Find where the given text appears and provide that cell's center as (X, Y) coordinate. 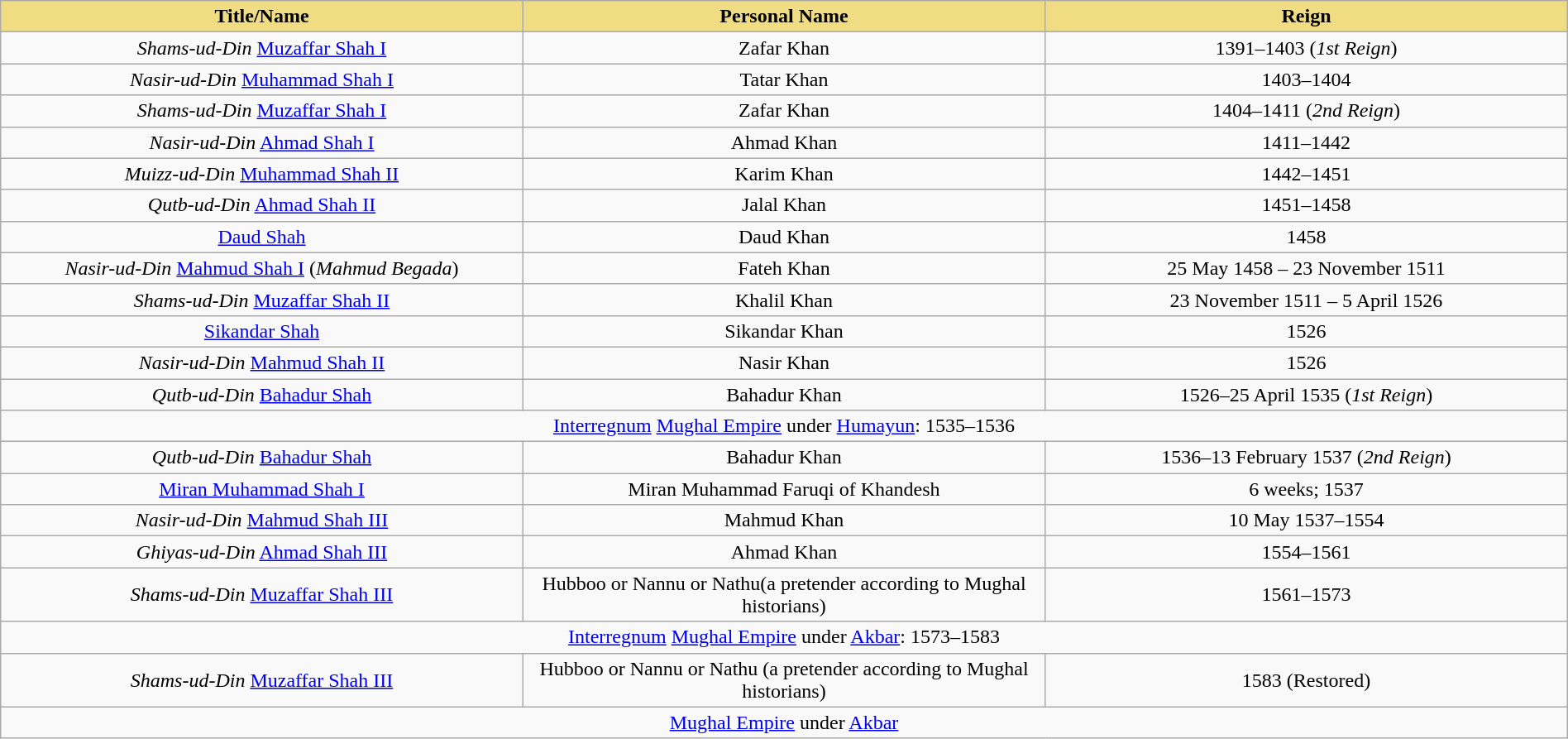
Nasir-ud-Din Mahmud Shah I (Mahmud Begada) (262, 268)
Nasir Khan (784, 362)
1442–1451 (1307, 174)
Nasir-ud-Din Mahmud Shah II (262, 362)
Interregnum Mughal Empire under Humayun: 1535–1536 (784, 426)
1526–25 April 1535 (1st Reign) (1307, 395)
Shams-ud-Din Muzaffar Shah II (262, 300)
1451–1458 (1307, 205)
Sikandar Khan (784, 331)
Personal Name (784, 17)
Daud Khan (784, 237)
Nasir-ud-Din Ahmad Shah I (262, 142)
Hubboo or Nannu or Nathu(a pretender according to Mughal historians) (784, 594)
Miran Muhammad Shah I (262, 489)
1404–1411 (2nd Reign) (1307, 111)
Mahmud Khan (784, 521)
Hubboo or Nannu or Nathu (a pretender according to Mughal historians) (784, 680)
Qutb-ud-Din Ahmad Shah II (262, 205)
Nasir-ud-Din Mahmud Shah III (262, 521)
1583 (Restored) (1307, 680)
Interregnum Mughal Empire under Akbar: 1573–1583 (784, 637)
6 weeks; 1537 (1307, 489)
Nasir-ud-Din Muhammad Shah I (262, 79)
Ghiyas-ud-Din Ahmad Shah III (262, 552)
1561–1573 (1307, 594)
1554–1561 (1307, 552)
Mughal Empire under Akbar (784, 722)
Miran Muhammad Faruqi of Khandesh (784, 489)
Sikandar Shah (262, 331)
1458 (1307, 237)
Daud Shah (262, 237)
Tatar Khan (784, 79)
Reign (1307, 17)
Title/Name (262, 17)
Jalal Khan (784, 205)
10 May 1537–1554 (1307, 521)
25 May 1458 – 23 November 1511 (1307, 268)
Karim Khan (784, 174)
Khalil Khan (784, 300)
Fateh Khan (784, 268)
1391–1403 (1st Reign) (1307, 48)
23 November 1511 – 5 April 1526 (1307, 300)
1536–13 February 1537 (2nd Reign) (1307, 458)
1403–1404 (1307, 79)
1411–1442 (1307, 142)
Muizz-ud-Din Muhammad Shah II (262, 174)
